Provide the (x, y) coordinate of the cell's center where the given text is located.  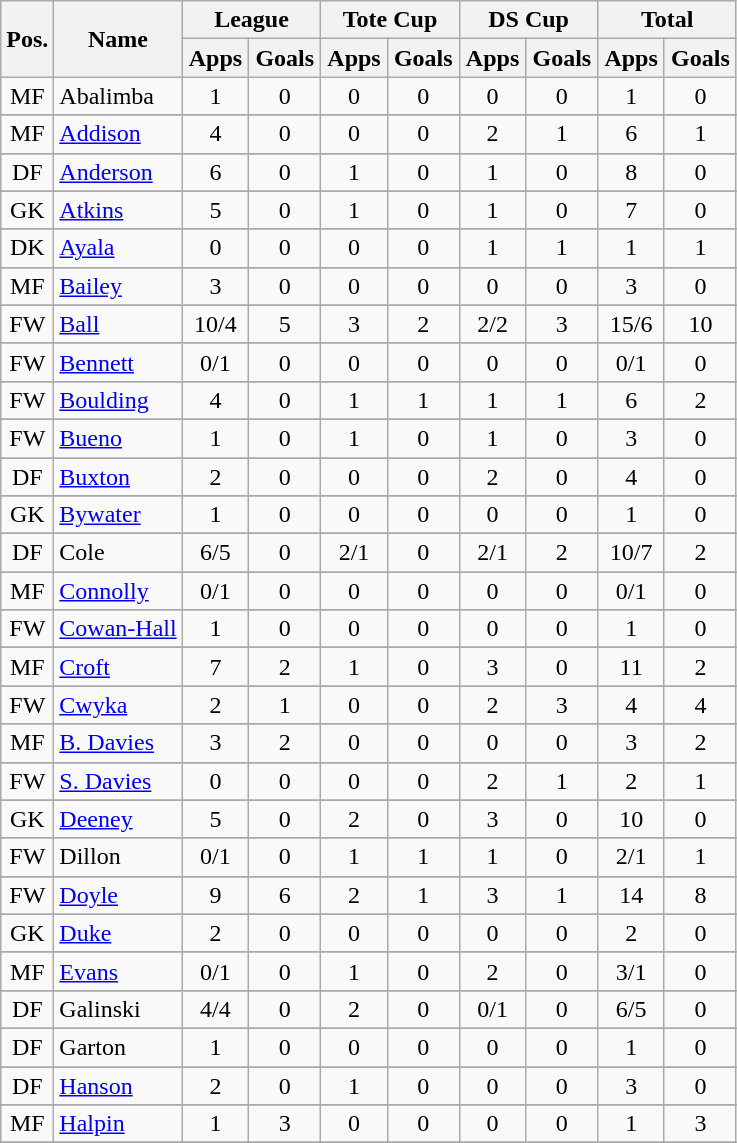
DK (28, 248)
Garton (118, 1047)
Cowan-Hall (118, 629)
Dillon (118, 857)
Bailey (118, 286)
2/2 (492, 324)
15/6 (632, 324)
Halpin (118, 1124)
Bywater (118, 515)
Abalimba (118, 96)
Cole (118, 553)
Deeney (118, 819)
11 (632, 667)
League (252, 20)
10/4 (216, 324)
Ball (118, 324)
Boulding (118, 400)
Ayala (118, 248)
Buxton (118, 477)
Doyle (118, 895)
Bennett (118, 362)
Name (118, 39)
9 (216, 895)
Bueno (118, 438)
14 (632, 895)
Anderson (118, 172)
B. Davies (118, 743)
Galinski (118, 1009)
DS Cup (528, 20)
10/7 (632, 553)
Hanson (118, 1085)
Atkins (118, 210)
Evans (118, 971)
Duke (118, 933)
Total (668, 20)
3/1 (632, 971)
Addison (118, 134)
Pos. (28, 39)
Tote Cup (390, 20)
Cwyka (118, 705)
S. Davies (118, 781)
Croft (118, 667)
4/4 (216, 1009)
Connolly (118, 591)
